Pinpoint the cell where the given text exists, returning its (x, y) midpoint coordinate. 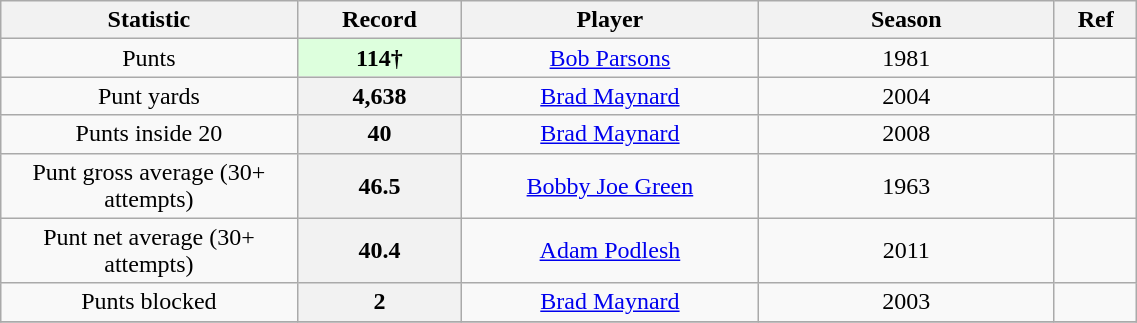
40 (380, 134)
Record (380, 20)
Player (610, 20)
Punts (149, 58)
4,638 (380, 96)
Punt net average (30+ attempts) (149, 250)
1981 (906, 58)
114† (380, 58)
Punts inside 20 (149, 134)
2011 (906, 250)
Punt yards (149, 96)
2 (380, 302)
Ref (1095, 20)
Season (906, 20)
Statistic (149, 20)
40.4 (380, 250)
Punts blocked (149, 302)
2008 (906, 134)
2004 (906, 96)
Punt gross average (30+ attempts) (149, 186)
Bob Parsons (610, 58)
Adam Podlesh (610, 250)
46.5 (380, 186)
2003 (906, 302)
1963 (906, 186)
Bobby Joe Green (610, 186)
